Return the [X, Y] coordinate for the center point of the cell that contains the specified text.  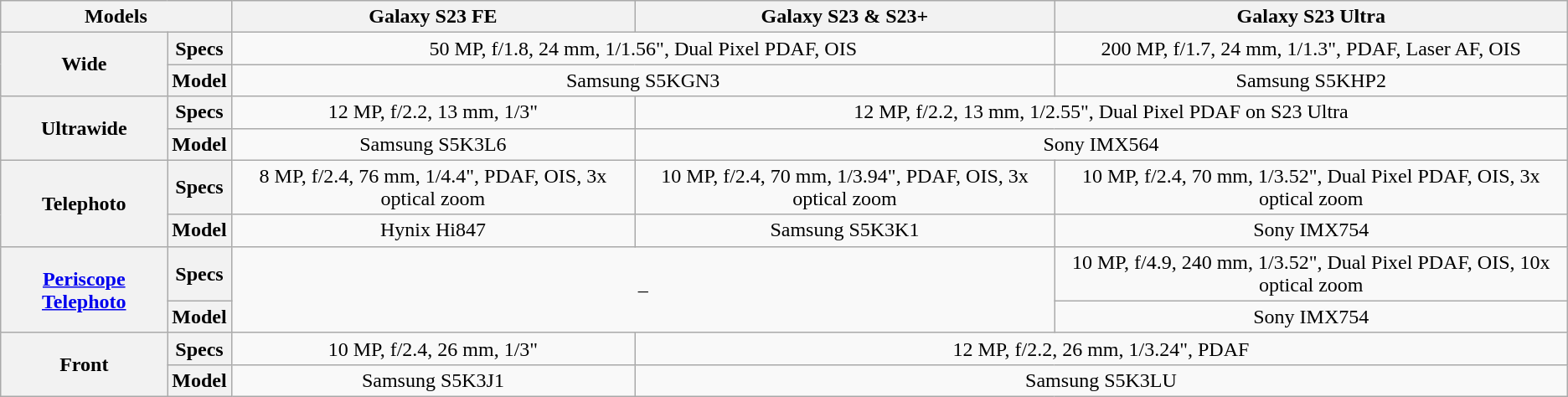
– [643, 290]
Galaxy S23 FE [433, 17]
Models [116, 17]
Samsung S5KHP2 [1311, 80]
10 MP, f/2.4, 70 mm, 1/3.52", Dual Pixel PDAF, OIS, 3x optical zoom [1311, 188]
12 MP, f/2.2, 13 mm, 1/3" [433, 112]
Samsung S5K3L6 [433, 144]
Samsung S5K3LU [1101, 380]
12 MP, f/2.2, 26 mm, 1/3.24", PDAF [1101, 348]
8 MP, f/2.4, 76 mm, 1/4.4", PDAF, OIS, 3x optical zoom [433, 188]
200 MP, f/1.7, 24 mm, 1/1.3", PDAF, Laser AF, OIS [1311, 49]
10 MP, f/2.4, 26 mm, 1/3" [433, 348]
Samsung S5K3K1 [845, 230]
Samsung S5K3J1 [433, 380]
Hynix Hi847 [433, 230]
Galaxy S23 & S23+ [845, 17]
Periscope Telephoto [84, 290]
50 MP, f/1.8, 24 mm, 1/1.56", Dual Pixel PDAF, OIS [643, 49]
10 MP, f/2.4, 70 mm, 1/3.94", PDAF, OIS, 3x optical zoom [845, 188]
10 MP, f/4.9, 240 mm, 1/3.52", Dual Pixel PDAF, OIS, 10x optical zoom [1311, 273]
12 MP, f/2.2, 13 mm, 1/2.55", Dual Pixel PDAF on S23 Ultra [1101, 112]
Wide [84, 64]
Sony IMX564 [1101, 144]
Samsung S5KGN3 [643, 80]
Galaxy S23 Ultra [1311, 17]
Ultrawide [84, 128]
Telephoto [84, 203]
Front [84, 364]
